Return (x, y) of the center of cell containing provided text 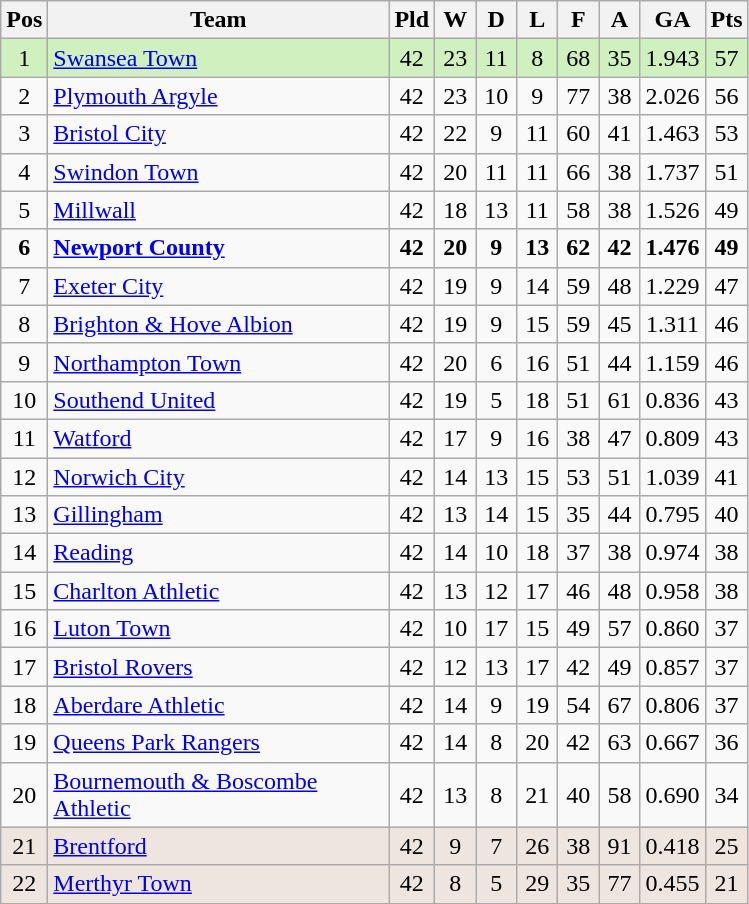
Swindon Town (218, 172)
Bristol Rovers (218, 667)
26 (538, 846)
56 (726, 96)
Charlton Athletic (218, 591)
91 (620, 846)
0.974 (672, 553)
GA (672, 20)
0.857 (672, 667)
1.039 (672, 477)
0.836 (672, 400)
34 (726, 794)
W (456, 20)
Pld (412, 20)
Gillingham (218, 515)
0.860 (672, 629)
29 (538, 884)
Exeter City (218, 286)
Watford (218, 438)
Bournemouth & Boscombe Athletic (218, 794)
3 (24, 134)
1.229 (672, 286)
A (620, 20)
1.943 (672, 58)
0.958 (672, 591)
0.418 (672, 846)
Newport County (218, 248)
Swansea Town (218, 58)
F (578, 20)
2 (24, 96)
45 (620, 324)
25 (726, 846)
Brentford (218, 846)
Team (218, 20)
Aberdare Athletic (218, 705)
0.667 (672, 743)
Plymouth Argyle (218, 96)
Norwich City (218, 477)
36 (726, 743)
61 (620, 400)
1.463 (672, 134)
Luton Town (218, 629)
L (538, 20)
1.476 (672, 248)
1.526 (672, 210)
1.159 (672, 362)
Brighton & Hove Albion (218, 324)
0.455 (672, 884)
Reading (218, 553)
Southend United (218, 400)
67 (620, 705)
1.311 (672, 324)
Pts (726, 20)
1 (24, 58)
60 (578, 134)
Pos (24, 20)
62 (578, 248)
Millwall (218, 210)
0.795 (672, 515)
1.737 (672, 172)
68 (578, 58)
0.809 (672, 438)
0.690 (672, 794)
Bristol City (218, 134)
63 (620, 743)
66 (578, 172)
0.806 (672, 705)
2.026 (672, 96)
D (496, 20)
Northampton Town (218, 362)
Queens Park Rangers (218, 743)
4 (24, 172)
Merthyr Town (218, 884)
54 (578, 705)
